Determine the [x, y] coordinate at the center of the cell enclosing the given text.  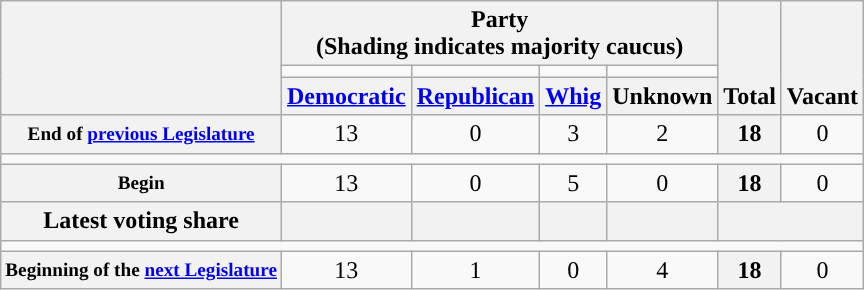
2 [662, 134]
Latest voting share [142, 221]
1 [475, 270]
Whig [574, 96]
Vacant [822, 58]
Republican [475, 96]
Begin [142, 183]
Party (Shading indicates majority caucus) [500, 34]
Total [750, 58]
5 [574, 183]
End of previous Legislature [142, 134]
Unknown [662, 96]
4 [662, 270]
Beginning of the next Legislature [142, 270]
Democratic [347, 96]
3 [574, 134]
